Detect which cell encompasses the target text, then output its (X, Y) center coordinate. 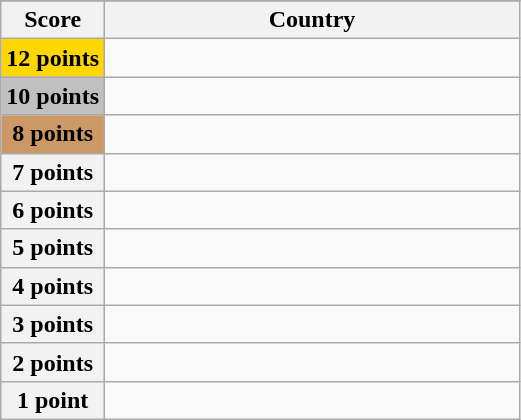
Country (312, 20)
4 points (53, 286)
10 points (53, 96)
8 points (53, 134)
2 points (53, 362)
1 point (53, 400)
12 points (53, 58)
3 points (53, 324)
7 points (53, 172)
Score (53, 20)
6 points (53, 210)
5 points (53, 248)
